Capture the cell that displays the provided text and extract its (x, y) central coordinate. 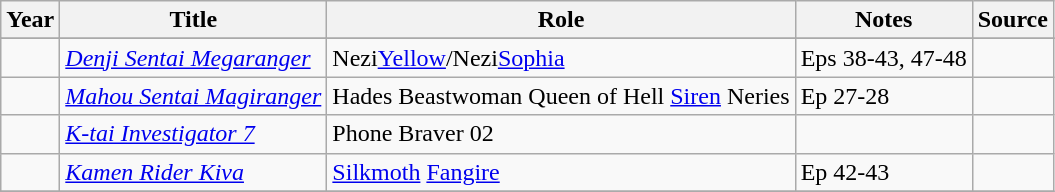
Title (194, 20)
Denji Sentai Megaranger (194, 58)
Ep 42-43 (884, 172)
K-tai Investigator 7 (194, 134)
Phone Braver 02 (561, 134)
Mahou Sentai Magiranger (194, 96)
Hades Beastwoman Queen of Hell Siren Neries (561, 96)
Eps 38-43, 47-48 (884, 58)
Notes (884, 20)
NeziYellow/NeziSophia (561, 58)
Source (1012, 20)
Role (561, 20)
Silkmoth Fangire (561, 172)
Year (30, 20)
Ep 27-28 (884, 96)
Kamen Rider Kiva (194, 172)
